Detect which cell encompasses the target text, then output its (X, Y) center coordinate. 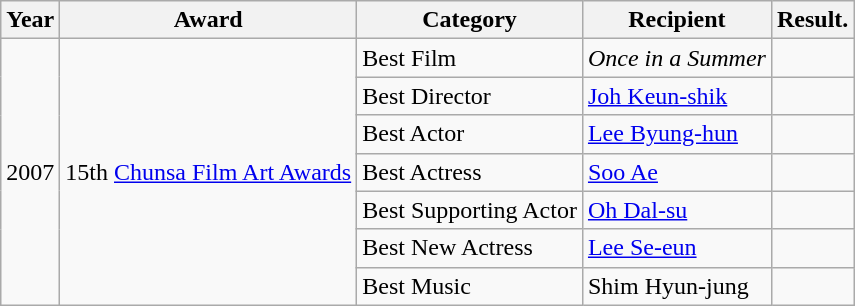
Once in a Summer (676, 58)
Year (30, 20)
Result. (812, 20)
Best Director (470, 96)
15th Chunsa Film Art Awards (208, 172)
Best Actress (470, 172)
Recipient (676, 20)
Award (208, 20)
Soo Ae (676, 172)
Best Film (470, 58)
Lee Byung-hun (676, 134)
2007 (30, 172)
Best Supporting Actor (470, 210)
Shim Hyun-jung (676, 286)
Oh Dal-su (676, 210)
Joh Keun-shik (676, 96)
Best New Actress (470, 248)
Best Actor (470, 134)
Lee Se-eun (676, 248)
Category (470, 20)
Best Music (470, 286)
